Return the (X, Y) coordinate for the center point of the cell that contains the specified text.  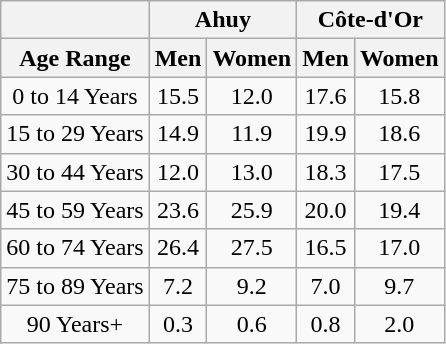
13.0 (252, 172)
17.6 (326, 96)
14.9 (178, 134)
0 to 14 Years (75, 96)
45 to 59 Years (75, 210)
0.6 (252, 324)
0.3 (178, 324)
7.0 (326, 286)
60 to 74 Years (75, 248)
0.8 (326, 324)
15.5 (178, 96)
9.7 (399, 286)
20.0 (326, 210)
15.8 (399, 96)
23.6 (178, 210)
25.9 (252, 210)
16.5 (326, 248)
30 to 44 Years (75, 172)
26.4 (178, 248)
19.9 (326, 134)
90 Years+ (75, 324)
15 to 29 Years (75, 134)
17.5 (399, 172)
Ahuy (222, 20)
9.2 (252, 286)
7.2 (178, 286)
18.6 (399, 134)
2.0 (399, 324)
75 to 89 Years (75, 286)
18.3 (326, 172)
11.9 (252, 134)
27.5 (252, 248)
Age Range (75, 58)
17.0 (399, 248)
Côte-d'Or (370, 20)
19.4 (399, 210)
